Search for the cell housing the specified text and yield its (X, Y) center coordinate. 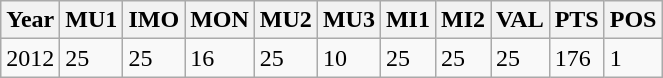
16 (220, 58)
VAL (520, 20)
MU2 (286, 20)
MU3 (348, 20)
POS (633, 20)
2012 (30, 58)
MI2 (462, 20)
PTS (576, 20)
10 (348, 58)
1 (633, 58)
MU1 (92, 20)
MI1 (408, 20)
IMO (154, 20)
Year (30, 20)
176 (576, 58)
MON (220, 20)
